Capture the cell that displays the provided text and extract its (X, Y) central coordinate. 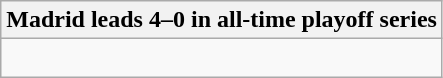
Madrid leads 4–0 in all-time playoff series (222, 20)
